Locate the cell with the specified text and output its (x, y) center coordinate. 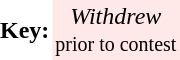
Withdrewprior to contest (116, 30)
